From the cell containing the given text, extract its center point as [X, Y] coordinate. 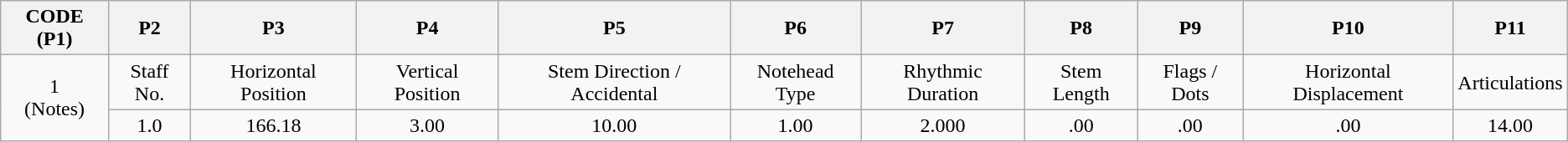
CODE (P1) [55, 28]
P4 [427, 28]
Horizontal Position [274, 82]
1(Notes) [55, 99]
Horizontal Displacement [1349, 82]
Stem Length [1081, 82]
P2 [149, 28]
P5 [615, 28]
2.000 [943, 125]
14.00 [1510, 125]
P11 [1510, 28]
1.0 [149, 125]
P10 [1349, 28]
P7 [943, 28]
10.00 [615, 125]
Staff No. [149, 82]
P6 [796, 28]
166.18 [274, 125]
Notehead Type [796, 82]
3.00 [427, 125]
Vertical Position [427, 82]
Flags / Dots [1190, 82]
P3 [274, 28]
P9 [1190, 28]
P8 [1081, 28]
Stem Direction / Accidental [615, 82]
1.00 [796, 125]
Articulations [1510, 82]
Rhythmic Duration [943, 82]
